Return (x, y) of the center of cell containing provided text 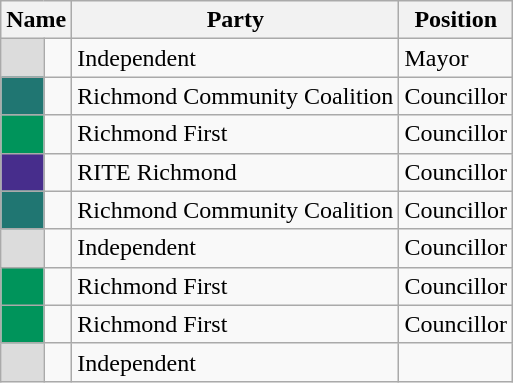
Party (236, 20)
Name (36, 20)
Mayor (456, 58)
Position (456, 20)
RITE Richmond (236, 172)
